Scan for the cell matching the given text and deliver its [x, y] coordinate at center. 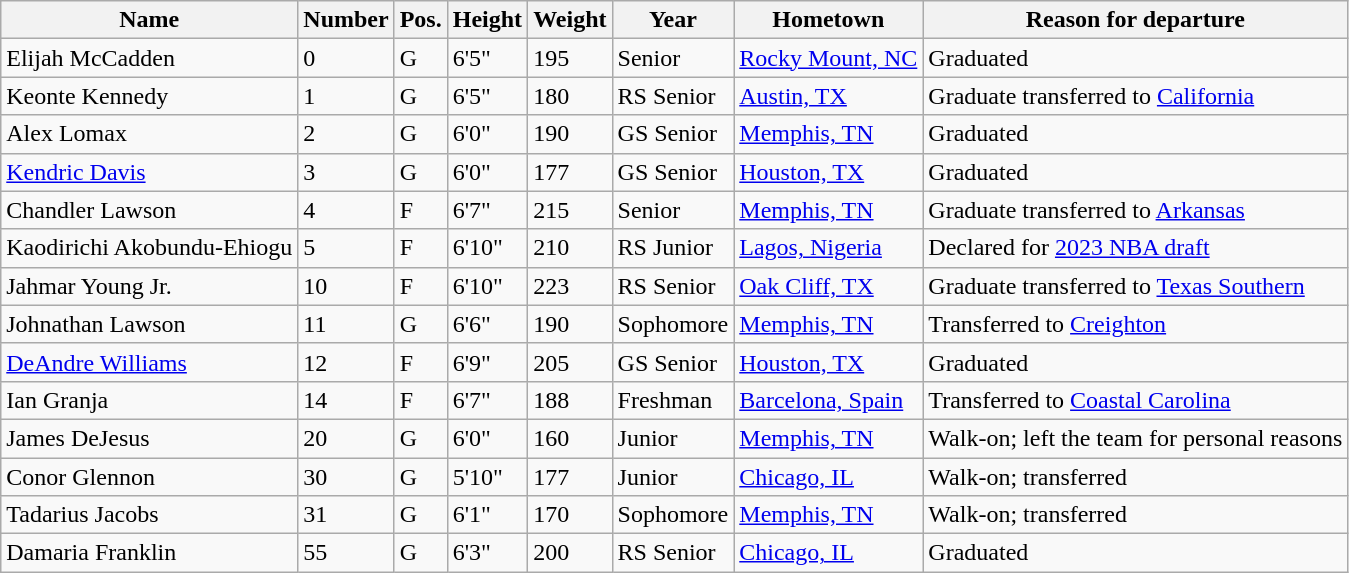
Transferred to Creighton [1136, 324]
6'9" [487, 362]
210 [570, 248]
Alex Lomax [150, 134]
RS Junior [673, 248]
Number [346, 20]
200 [570, 553]
Lagos, Nigeria [828, 248]
30 [346, 477]
Name [150, 20]
Kendric Davis [150, 172]
188 [570, 400]
0 [346, 58]
Transferred to Coastal Carolina [1136, 400]
5 [346, 248]
11 [346, 324]
Pos. [420, 20]
6'6" [487, 324]
Keonte Kennedy [150, 96]
Tadarius Jacobs [150, 515]
Walk-on; left the team for personal reasons [1136, 438]
5'10" [487, 477]
Reason for departure [1136, 20]
55 [346, 553]
1 [346, 96]
2 [346, 134]
Declared for 2023 NBA draft [1136, 248]
Elijah McCadden [150, 58]
Hometown [828, 20]
Graduate transferred to Texas Southern [1136, 286]
Barcelona, Spain [828, 400]
Freshman [673, 400]
Rocky Mount, NC [828, 58]
Height [487, 20]
180 [570, 96]
6'1" [487, 515]
3 [346, 172]
14 [346, 400]
6'3" [487, 553]
Kaodirichi Akobundu-Ehiogu [150, 248]
Year [673, 20]
Austin, TX [828, 96]
Weight [570, 20]
31 [346, 515]
12 [346, 362]
Oak Cliff, TX [828, 286]
Chandler Lawson [150, 210]
Damaria Franklin [150, 553]
Jahmar Young Jr. [150, 286]
Graduate transferred to Arkansas [1136, 210]
160 [570, 438]
DeAndre Williams [150, 362]
170 [570, 515]
Johnathan Lawson [150, 324]
Graduate transferred to California [1136, 96]
205 [570, 362]
195 [570, 58]
4 [346, 210]
10 [346, 286]
James DeJesus [150, 438]
20 [346, 438]
Conor Glennon [150, 477]
223 [570, 286]
215 [570, 210]
Ian Granja [150, 400]
